Provide the [x, y] coordinate of the cell's center where the given text is located.  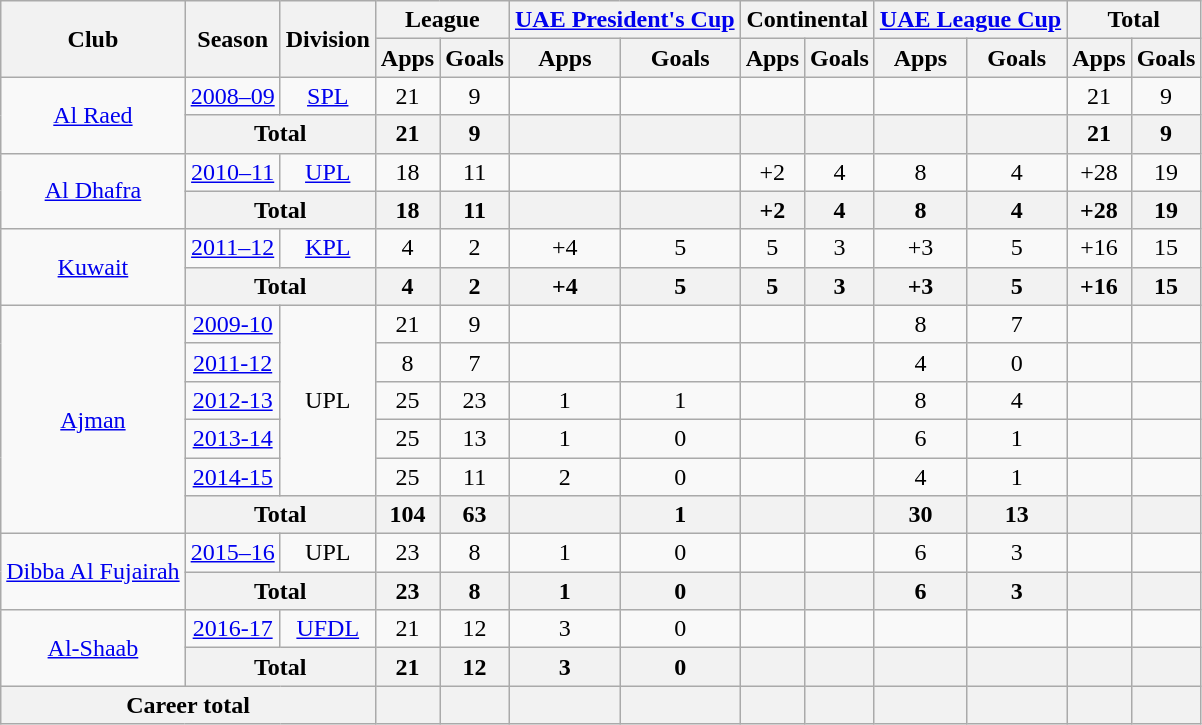
SPL [328, 96]
Continental [807, 20]
UFDL [328, 629]
Al Dhafra [93, 191]
UAE League Cup [970, 20]
2015–16 [232, 553]
Division [328, 39]
2008–09 [232, 96]
2010–11 [232, 172]
Ajman [93, 419]
KPL [328, 248]
2016-17 [232, 629]
Al-Shaab [93, 648]
Dibba Al Fujairah [93, 572]
Season [232, 39]
2013-14 [232, 438]
League [442, 20]
63 [475, 515]
Kuwait [93, 267]
30 [920, 515]
2011–12 [232, 248]
2009-10 [232, 324]
2012-13 [232, 400]
Al Raed [93, 115]
Club [93, 39]
2011-12 [232, 362]
104 [407, 515]
UAE President's Cup [624, 20]
2014-15 [232, 477]
Career total [188, 705]
